Locate the cell with the specified text and output its (X, Y) center coordinate. 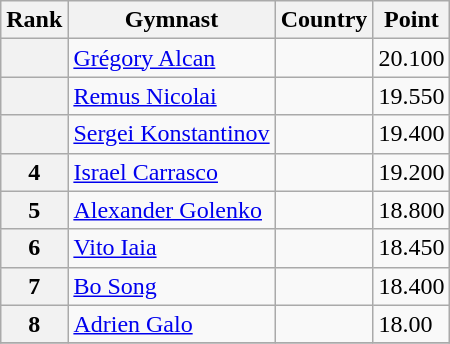
18.00 (412, 324)
Adrien Galo (172, 324)
8 (34, 324)
20.100 (412, 58)
Gymnast (172, 20)
Rank (34, 20)
Vito Iaia (172, 248)
7 (34, 286)
19.400 (412, 134)
Remus Nicolai (172, 96)
4 (34, 172)
19.550 (412, 96)
Alexander Golenko (172, 210)
18.400 (412, 286)
19.200 (412, 172)
6 (34, 248)
Sergei Konstantinov (172, 134)
18.450 (412, 248)
18.800 (412, 210)
Country (324, 20)
Israel Carrasco (172, 172)
5 (34, 210)
Grégory Alcan (172, 58)
Point (412, 20)
Bo Song (172, 286)
